Provide the (x, y) coordinate of the cell's center where the given text is located.  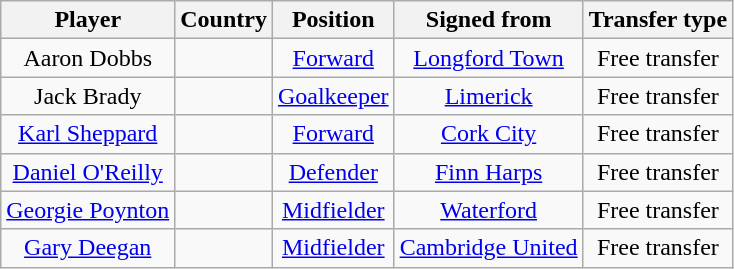
Signed from (488, 20)
Aaron Dobbs (88, 58)
Finn Harps (488, 172)
Cambridge United (488, 248)
Cork City (488, 134)
Country (224, 20)
Karl Sheppard (88, 134)
Daniel O'Reilly (88, 172)
Transfer type (658, 20)
Georgie Poynton (88, 210)
Jack Brady (88, 96)
Player (88, 20)
Longford Town (488, 58)
Goalkeeper (333, 96)
Position (333, 20)
Limerick (488, 96)
Gary Deegan (88, 248)
Waterford (488, 210)
Defender (333, 172)
